Capture the cell that displays the provided text and extract its [X, Y] central coordinate. 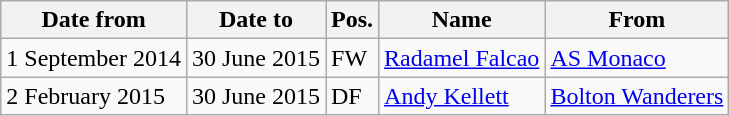
Bolton Wanderers [637, 96]
Pos. [352, 20]
2 February 2015 [94, 96]
1 September 2014 [94, 58]
FW [352, 58]
Andy Kellett [462, 96]
From [637, 20]
Date to [256, 20]
Date from [94, 20]
DF [352, 96]
AS Monaco [637, 58]
Radamel Falcao [462, 58]
Name [462, 20]
